Extract the [x, y] coordinate from the center of the cell holding the provided text.  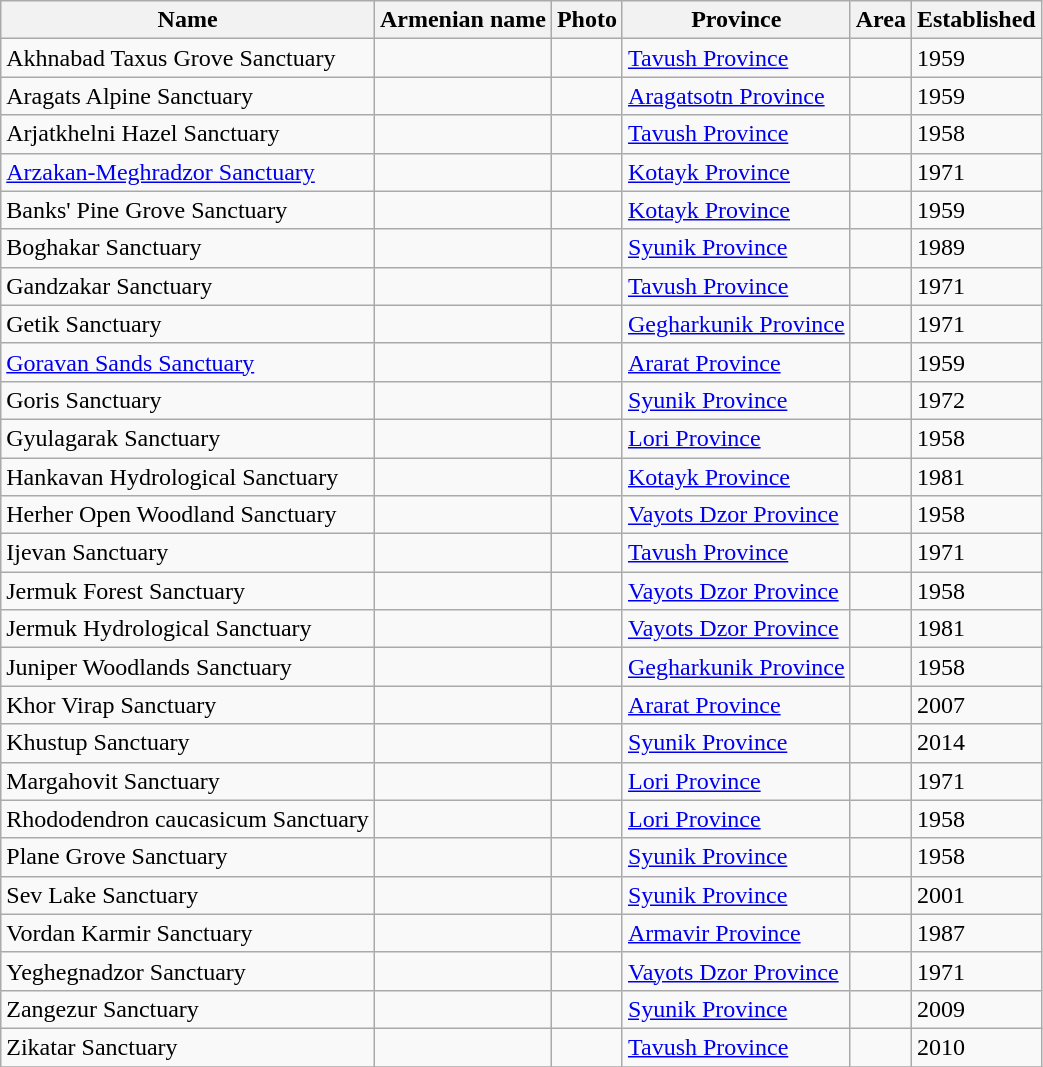
Banks' Pine Grove Sanctuary [188, 210]
2007 [976, 705]
Arjatkhelni Hazel Sanctuary [188, 134]
Gyulagarak Sanctuary [188, 438]
Khor Virap Sanctuary [188, 705]
Yeghegnadzor Sanctuary [188, 971]
1972 [976, 400]
Armavir Province [736, 933]
Area [880, 20]
Goris Sanctuary [188, 400]
Province [736, 20]
Jermuk Forest Sanctuary [188, 591]
Sev Lake Sanctuary [188, 895]
2010 [976, 1047]
Jermuk Hydrological Sanctuary [188, 629]
Goravan Sands Sanctuary [188, 362]
Khustup Sanctuary [188, 743]
Plane Grove Sanctuary [188, 857]
2014 [976, 743]
Aragats Alpine Sanctuary [188, 96]
Boghakar Sanctuary [188, 248]
Herher Open Woodland Sanctuary [188, 515]
Gandzakar Sanctuary [188, 286]
Arzakan-Meghradzor Sanctuary [188, 172]
2001 [976, 895]
1989 [976, 248]
Hankavan Hydrological Sanctuary [188, 477]
Zikatar Sanctuary [188, 1047]
Photo [586, 20]
Rhododendron caucasicum Sanctuary [188, 819]
1987 [976, 933]
Ijevan Sanctuary [188, 553]
Established [976, 20]
Aragatsotn Province [736, 96]
Akhnabad Taxus Grove Sanctuary [188, 58]
Vordan Karmir Sanctuary [188, 933]
2009 [976, 1009]
Margahovit Sanctuary [188, 781]
Armenian name [462, 20]
Zangezur Sanctuary [188, 1009]
Getik Sanctuary [188, 324]
Name [188, 20]
Juniper Woodlands Sanctuary [188, 667]
